Identify which cell holds the provided text, then report its (x, y) central coordinate. 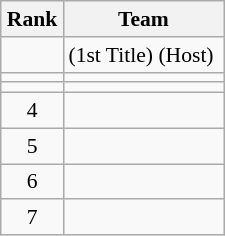
6 (32, 182)
5 (32, 146)
Team (143, 19)
4 (32, 111)
Rank (32, 19)
7 (32, 218)
(1st Title) (Host) (143, 55)
